From the cell containing the given text, extract its center point as (X, Y) coordinate. 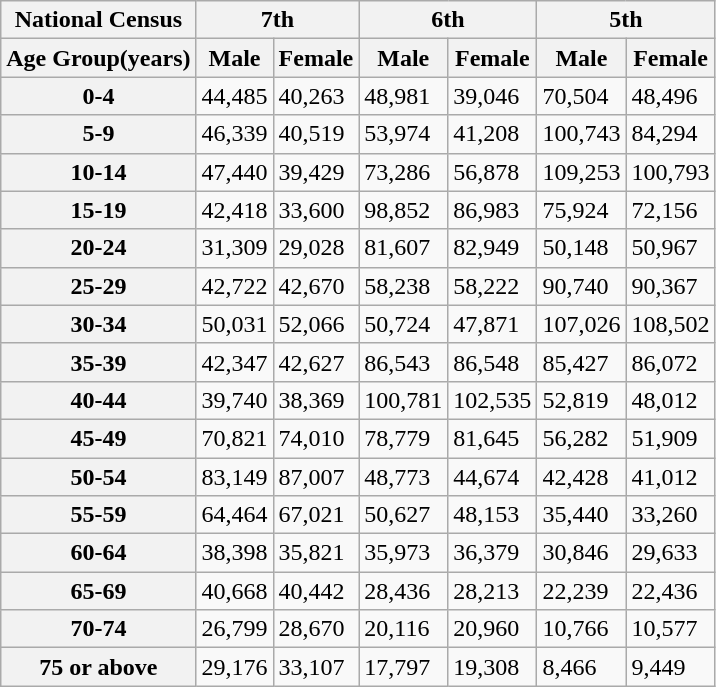
83,149 (234, 477)
48,012 (670, 400)
50,627 (404, 515)
100,793 (670, 172)
90,740 (582, 286)
109,253 (582, 172)
39,740 (234, 400)
30,846 (582, 553)
60-64 (98, 553)
45-49 (98, 438)
50-54 (98, 477)
40,263 (316, 96)
84,294 (670, 134)
33,260 (670, 515)
64,464 (234, 515)
81,645 (492, 438)
22,436 (670, 591)
48,981 (404, 96)
86,072 (670, 362)
65-69 (98, 591)
41,012 (670, 477)
98,852 (404, 210)
33,600 (316, 210)
29,633 (670, 553)
47,440 (234, 172)
48,773 (404, 477)
41,208 (492, 134)
44,674 (492, 477)
15-19 (98, 210)
42,347 (234, 362)
50,724 (404, 324)
70-74 (98, 629)
100,743 (582, 134)
31,309 (234, 248)
108,502 (670, 324)
86,548 (492, 362)
22,239 (582, 591)
Age Group(years) (98, 58)
35,973 (404, 553)
70,821 (234, 438)
42,670 (316, 286)
50,031 (234, 324)
29,028 (316, 248)
86,543 (404, 362)
107,026 (582, 324)
56,878 (492, 172)
35-39 (98, 362)
9,449 (670, 667)
35,821 (316, 553)
52,066 (316, 324)
75,924 (582, 210)
73,286 (404, 172)
78,779 (404, 438)
55-59 (98, 515)
102,535 (492, 400)
48,153 (492, 515)
10,766 (582, 629)
52,819 (582, 400)
56,282 (582, 438)
10-14 (98, 172)
40,519 (316, 134)
40-44 (98, 400)
17,797 (404, 667)
5-9 (98, 134)
25-29 (98, 286)
19,308 (492, 667)
20-24 (98, 248)
28,436 (404, 591)
36,379 (492, 553)
30-34 (98, 324)
42,418 (234, 210)
58,222 (492, 286)
National Census (98, 20)
74,010 (316, 438)
67,021 (316, 515)
26,799 (234, 629)
20,960 (492, 629)
20,116 (404, 629)
38,369 (316, 400)
50,967 (670, 248)
33,107 (316, 667)
86,983 (492, 210)
28,213 (492, 591)
40,668 (234, 591)
87,007 (316, 477)
5th (626, 20)
72,156 (670, 210)
8,466 (582, 667)
39,046 (492, 96)
40,442 (316, 591)
81,607 (404, 248)
44,485 (234, 96)
28,670 (316, 629)
75 or above (98, 667)
82,949 (492, 248)
42,627 (316, 362)
7th (278, 20)
70,504 (582, 96)
85,427 (582, 362)
42,428 (582, 477)
47,871 (492, 324)
29,176 (234, 667)
35,440 (582, 515)
42,722 (234, 286)
53,974 (404, 134)
58,238 (404, 286)
46,339 (234, 134)
100,781 (404, 400)
0-4 (98, 96)
39,429 (316, 172)
38,398 (234, 553)
50,148 (582, 248)
6th (448, 20)
90,367 (670, 286)
51,909 (670, 438)
10,577 (670, 629)
48,496 (670, 96)
